Extract the [X, Y] coordinate from the center of the cell holding the provided text.  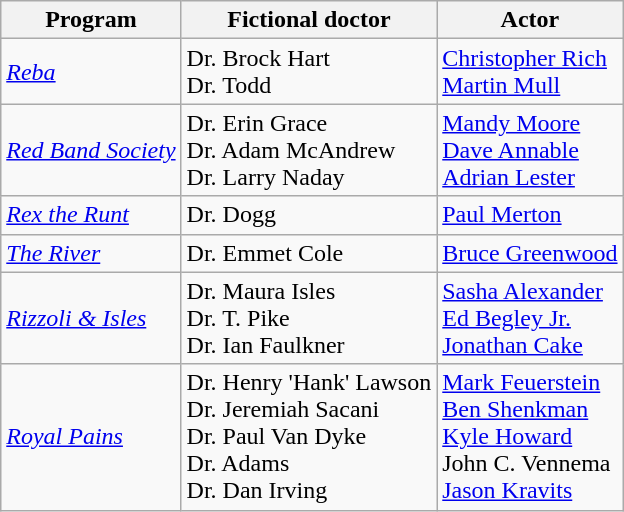
Mandy MooreDave AnnableAdrian Lester [530, 150]
Paul Merton [530, 215]
Reba [91, 72]
Dr. Henry 'Hank' LawsonDr. Jeremiah SacaniDr. Paul Van DykeDr. AdamsDr. Dan Irving [309, 437]
Rex the Runt [91, 215]
Christopher RichMartin Mull [530, 72]
Dr. Erin GraceDr. Adam McAndrewDr. Larry Naday [309, 150]
Bruce Greenwood [530, 253]
Dr. Maura IslesDr. T. PikeDr. Ian Faulkner [309, 318]
Rizzoli & Isles [91, 318]
Dr. Emmet Cole [309, 253]
Mark FeuersteinBen ShenkmanKyle HowardJohn C. VennemaJason Kravits [530, 437]
Program [91, 20]
Sasha AlexanderEd Begley Jr.Jonathan Cake [530, 318]
Red Band Society [91, 150]
Fictional doctor [309, 20]
The River [91, 253]
Dr. Brock HartDr. Todd [309, 72]
Actor [530, 20]
Dr. Dogg [309, 215]
Royal Pains [91, 437]
